Output the [x, y] coordinate of the center of the cell containing the given text.  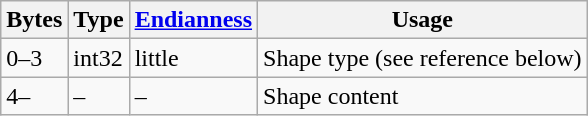
int32 [98, 58]
Shape type (see reference below) [423, 58]
0–3 [34, 58]
Type [98, 20]
Usage [423, 20]
Bytes [34, 20]
Shape content [423, 96]
little [193, 58]
Endianness [193, 20]
4– [34, 96]
